Return (x, y) of the center of cell containing provided text 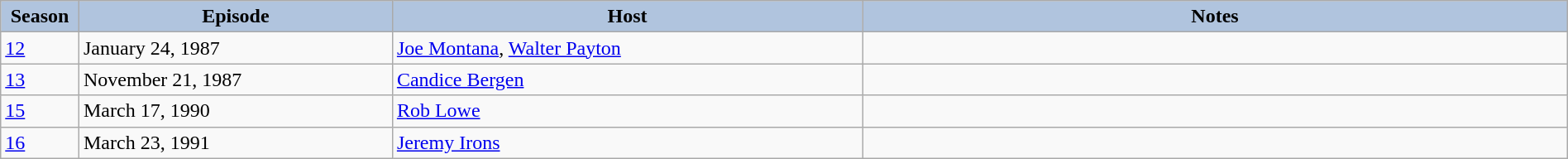
January 24, 1987 (235, 48)
Joe Montana, Walter Payton (627, 48)
Host (627, 17)
13 (40, 79)
March 17, 1990 (235, 111)
16 (40, 142)
Candice Bergen (627, 79)
Season (40, 17)
November 21, 1987 (235, 79)
Notes (1216, 17)
Rob Lowe (627, 111)
March 23, 1991 (235, 142)
15 (40, 111)
Episode (235, 17)
12 (40, 48)
Jeremy Irons (627, 142)
